Capture the cell that displays the provided text and extract its [x, y] central coordinate. 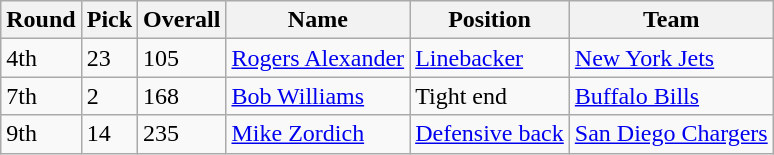
4th [41, 58]
Defensive back [490, 134]
Round [41, 20]
23 [109, 58]
San Diego Chargers [671, 134]
Name [318, 20]
Linebacker [490, 58]
Team [671, 20]
Bob Williams [318, 96]
235 [182, 134]
105 [182, 58]
New York Jets [671, 58]
Overall [182, 20]
Rogers Alexander [318, 58]
7th [41, 96]
Buffalo Bills [671, 96]
2 [109, 96]
Pick [109, 20]
Tight end [490, 96]
14 [109, 134]
168 [182, 96]
Position [490, 20]
9th [41, 134]
Mike Zordich [318, 134]
